Provide the [x, y] coordinate of the cell's center where the given text is located.  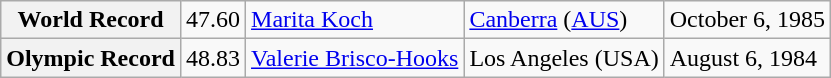
August 6, 1984 [747, 58]
47.60 [212, 20]
Marita Koch [355, 20]
Canberra (AUS) [564, 20]
Los Angeles (USA) [564, 58]
Valerie Brisco-Hooks [355, 58]
October 6, 1985 [747, 20]
48.83 [212, 58]
Olympic Record [91, 58]
World Record [91, 20]
